Capture the cell that displays the provided text and extract its (X, Y) central coordinate. 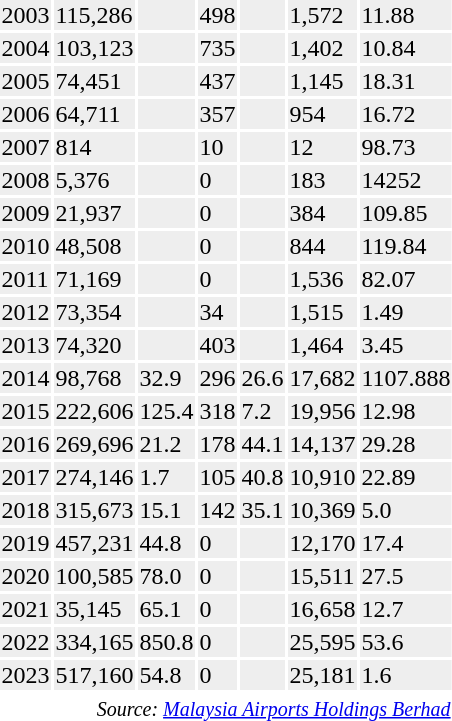
15,511 (322, 576)
54.8 (166, 675)
844 (322, 246)
2015 (26, 411)
12,170 (322, 543)
73,354 (94, 312)
119.84 (406, 246)
403 (218, 345)
1,402 (322, 48)
1107.888 (406, 378)
2023 (26, 675)
2013 (26, 345)
21,937 (94, 213)
2012 (26, 312)
10,910 (322, 477)
735 (218, 48)
296 (218, 378)
64,711 (94, 114)
74,451 (94, 81)
10,369 (322, 510)
98.73 (406, 147)
1,464 (322, 345)
25,595 (322, 642)
2009 (26, 213)
48,508 (94, 246)
71,169 (94, 279)
269,696 (94, 444)
183 (322, 180)
2019 (26, 543)
2017 (26, 477)
19,956 (322, 411)
457,231 (94, 543)
1.7 (166, 477)
5.0 (406, 510)
2005 (26, 81)
437 (218, 81)
814 (94, 147)
5,376 (94, 180)
103,123 (94, 48)
2020 (26, 576)
109.85 (406, 213)
40.8 (262, 477)
100,585 (94, 576)
125.4 (166, 411)
1.49 (406, 312)
274,146 (94, 477)
1,515 (322, 312)
17.4 (406, 543)
78.0 (166, 576)
14252 (406, 180)
2011 (26, 279)
10.84 (406, 48)
98,768 (94, 378)
2006 (26, 114)
18.31 (406, 81)
25,181 (322, 675)
14,137 (322, 444)
2004 (26, 48)
954 (322, 114)
12.7 (406, 609)
2022 (26, 642)
1.6 (406, 675)
53.6 (406, 642)
29.28 (406, 444)
142 (218, 510)
35,145 (94, 609)
12.98 (406, 411)
2008 (26, 180)
178 (218, 444)
74,320 (94, 345)
2010 (26, 246)
17,682 (322, 378)
65.1 (166, 609)
1,145 (322, 81)
22.89 (406, 477)
11.88 (406, 15)
1,536 (322, 279)
2014 (26, 378)
2003 (26, 15)
105 (218, 477)
15.1 (166, 510)
2007 (26, 147)
16,658 (322, 609)
21.2 (166, 444)
498 (218, 15)
1,572 (322, 15)
82.07 (406, 279)
517,160 (94, 675)
334,165 (94, 642)
315,673 (94, 510)
35.1 (262, 510)
32.9 (166, 378)
850.8 (166, 642)
318 (218, 411)
34 (218, 312)
44.8 (166, 543)
357 (218, 114)
2018 (26, 510)
27.5 (406, 576)
26.6 (262, 378)
2016 (26, 444)
12 (322, 147)
7.2 (262, 411)
115,286 (94, 15)
10 (218, 147)
2021 (26, 609)
16.72 (406, 114)
384 (322, 213)
44.1 (262, 444)
3.45 (406, 345)
222,606 (94, 411)
